Return (X, Y) of the center of cell containing provided text 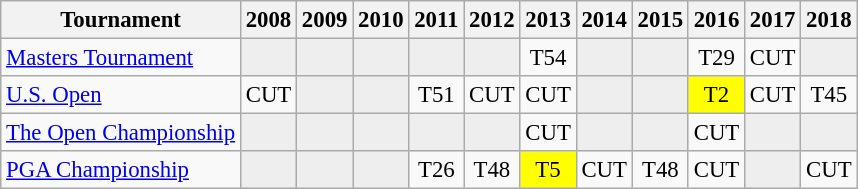
2010 (381, 20)
Masters Tournament (121, 58)
T51 (436, 95)
2018 (829, 20)
2011 (436, 20)
T29 (716, 58)
U.S. Open (121, 95)
2017 (773, 20)
T45 (829, 95)
T54 (548, 58)
2014 (604, 20)
2015 (660, 20)
2008 (268, 20)
Tournament (121, 20)
2016 (716, 20)
2012 (492, 20)
T26 (436, 170)
PGA Championship (121, 170)
T5 (548, 170)
The Open Championship (121, 133)
T2 (716, 95)
2013 (548, 20)
2009 (325, 20)
